Pinpoint the cell where the given text exists, returning its (x, y) midpoint coordinate. 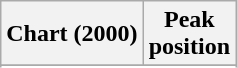
Chart (2000) (72, 34)
Peakposition (189, 34)
